Search for the cell housing the specified text and yield its [x, y] center coordinate. 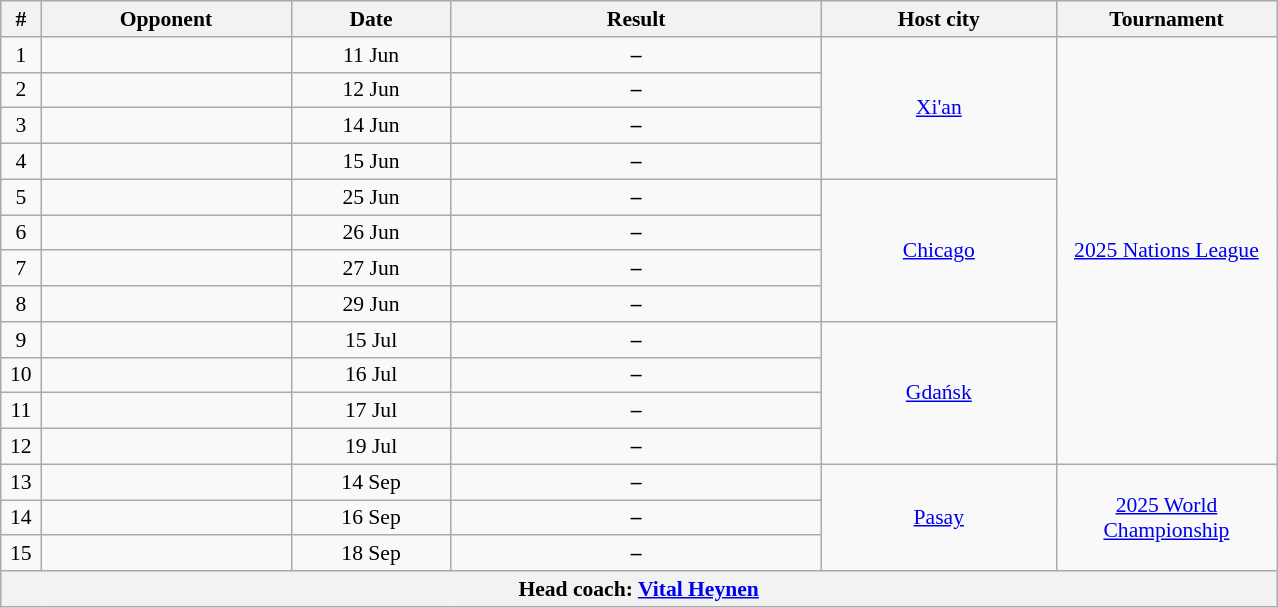
15 [21, 554]
Chicago [938, 250]
15 Jul [371, 340]
2025 World Championship [1166, 518]
13 [21, 482]
26 Jun [371, 233]
7 [21, 269]
Host city [938, 19]
Gdańsk [938, 393]
9 [21, 340]
2025 Nations League [1166, 251]
8 [21, 304]
29 Jun [371, 304]
16 Jul [371, 375]
4 [21, 162]
18 Sep [371, 554]
Xi'an [938, 108]
16 Sep [371, 518]
14 Jun [371, 126]
17 Jul [371, 411]
Result [636, 19]
1 [21, 55]
14 [21, 518]
Pasay [938, 518]
11 Jun [371, 55]
# [21, 19]
19 Jul [371, 447]
3 [21, 126]
2 [21, 90]
6 [21, 233]
Opponent [166, 19]
12 Jun [371, 90]
10 [21, 375]
Tournament [1166, 19]
27 Jun [371, 269]
14 Sep [371, 482]
11 [21, 411]
12 [21, 447]
Head coach: Vital Heynen [639, 589]
15 Jun [371, 162]
5 [21, 197]
25 Jun [371, 197]
Date [371, 19]
